Return the [X, Y] coordinate for the center point of the cell that contains the specified text.  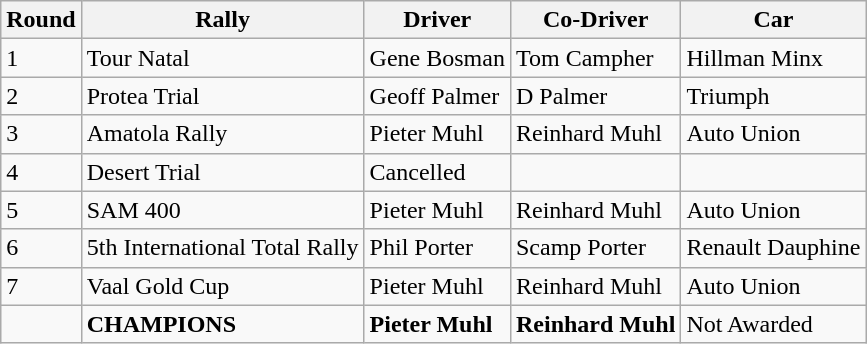
5th International Total Rally [222, 248]
4 [41, 172]
Scamp Porter [595, 248]
Rally [222, 20]
Driver [437, 20]
Not Awarded [774, 324]
2 [41, 96]
Gene Bosman [437, 58]
6 [41, 248]
Geoff Palmer [437, 96]
Renault Dauphine [774, 248]
7 [41, 286]
5 [41, 210]
Tom Campher [595, 58]
Phil Porter [437, 248]
3 [41, 134]
Hillman Minx [774, 58]
Cancelled [437, 172]
1 [41, 58]
CHAMPIONS [222, 324]
D Palmer [595, 96]
Round [41, 20]
Vaal Gold Cup [222, 286]
SAM 400 [222, 210]
Car [774, 20]
Triumph [774, 96]
Amatola Rally [222, 134]
Protea Trial [222, 96]
Co-Driver [595, 20]
Tour Natal [222, 58]
Desert Trial [222, 172]
